Capture the cell that displays the provided text and extract its (X, Y) central coordinate. 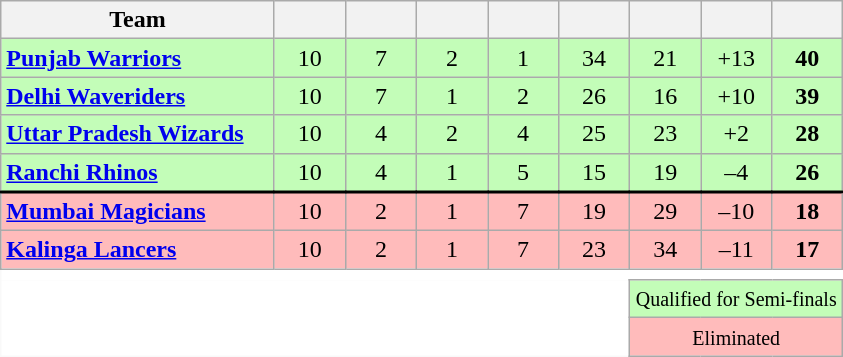
+13 (736, 58)
39 (808, 96)
40 (808, 58)
15 (594, 172)
29 (666, 212)
Qualified for Semi-finals (736, 299)
+2 (736, 134)
–10 (736, 212)
Team (138, 20)
25 (594, 134)
Mumbai Magicians (138, 212)
28 (808, 134)
Punjab Warriors (138, 58)
Delhi Waveriders (138, 96)
Kalinga Lancers (138, 250)
16 (666, 96)
+10 (736, 96)
17 (808, 250)
18 (808, 212)
5 (524, 172)
Eliminated (736, 337)
Ranchi Rhinos (138, 172)
–4 (736, 172)
21 (666, 58)
–11 (736, 250)
Uttar Pradesh Wizards (138, 134)
